Search for the cell housing the specified text and yield its (X, Y) center coordinate. 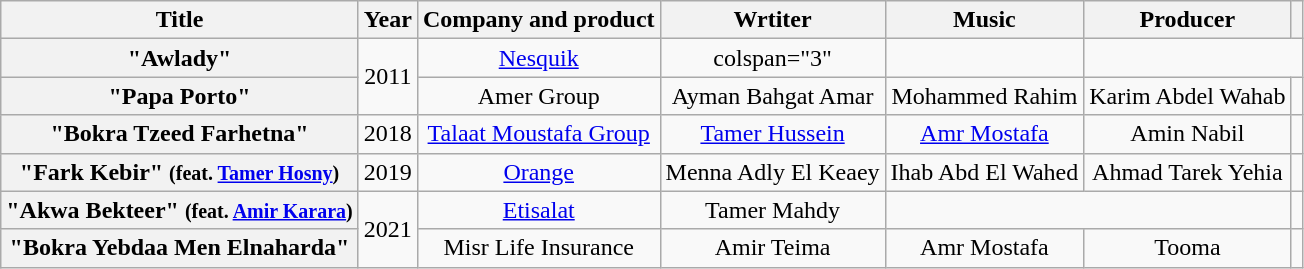
"Fark Kebir" (feat. Tamer Hosny) (180, 172)
"Akwa Bekteer" (feat. Amir Karara) (180, 210)
2021 (388, 229)
Ahmad Tarek Yehia (1188, 172)
Talaat Moustafa Group (538, 134)
Etisalat (538, 210)
Tamer Mahdy (772, 210)
Title (180, 20)
Ihab Abd El Wahed (984, 172)
"Papa Porto" (180, 96)
Tamer Hussein (772, 134)
Producer (1188, 20)
2019 (388, 172)
Menna Adly El Keaey (772, 172)
Orange (538, 172)
Wrtiter (772, 20)
Company and product (538, 20)
Music (984, 20)
Amir Teima (772, 248)
"Bokra Tzeed Farhetna" (180, 134)
"Awlady" (180, 58)
Misr Life Insurance (538, 248)
Karim Abdel Wahab (1188, 96)
Amer Group (538, 96)
2018 (388, 134)
Mohammed Rahim (984, 96)
Nesquik (538, 58)
colspan="3" (772, 58)
2011 (388, 77)
"Bokra Yebdaa Men Elnaharda" (180, 248)
Ayman Bahgat Amar (772, 96)
Amin Nabil (1188, 134)
Year (388, 20)
Tooma (1188, 248)
